Locate the cell with the specified text and output its [X, Y] center coordinate. 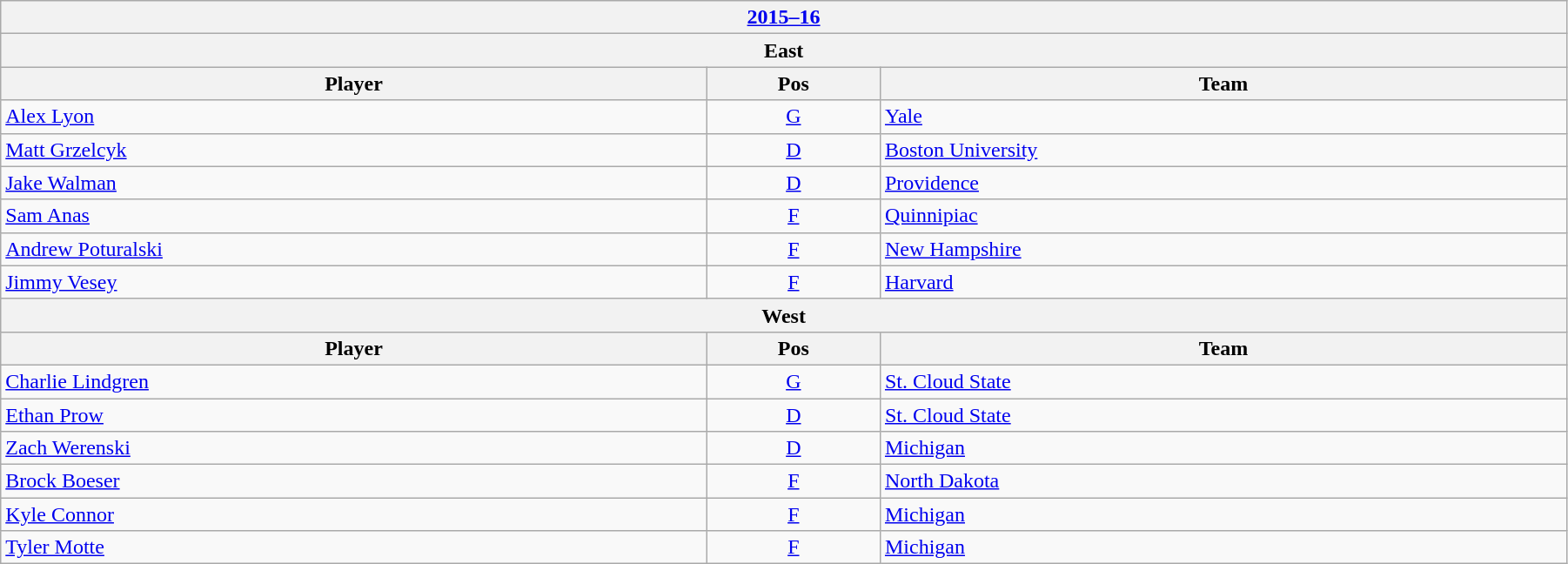
Matt Grzelcyk [354, 150]
Zach Werenski [354, 448]
Ethan Prow [354, 415]
Jake Walman [354, 183]
Andrew Poturalski [354, 249]
Providence [1223, 183]
Kyle Connor [354, 514]
Brock Boeser [354, 481]
2015–16 [784, 17]
Jimmy Vesey [354, 282]
Alex Lyon [354, 117]
Sam Anas [354, 216]
Quinnipiac [1223, 216]
Yale [1223, 117]
West [784, 315]
Tyler Motte [354, 547]
North Dakota [1223, 481]
East [784, 50]
Boston University [1223, 150]
Harvard [1223, 282]
Charlie Lindgren [354, 381]
New Hampshire [1223, 249]
